From the cell containing the given text, extract its center point as (x, y) coordinate. 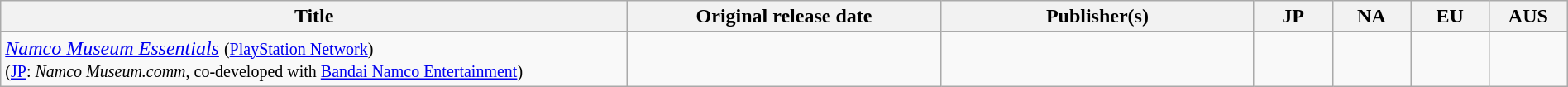
AUS (1528, 17)
Publisher(s) (1097, 17)
NA (1371, 17)
JP (1293, 17)
Original release date (784, 17)
Title (314, 17)
EU (1451, 17)
Namco Museum Essentials (PlayStation Network)(JP: Namco Museum.comm, co-developed with Bandai Namco Entertainment) (314, 60)
